Determine the (X, Y) coordinate at the center of the cell enclosing the given text.  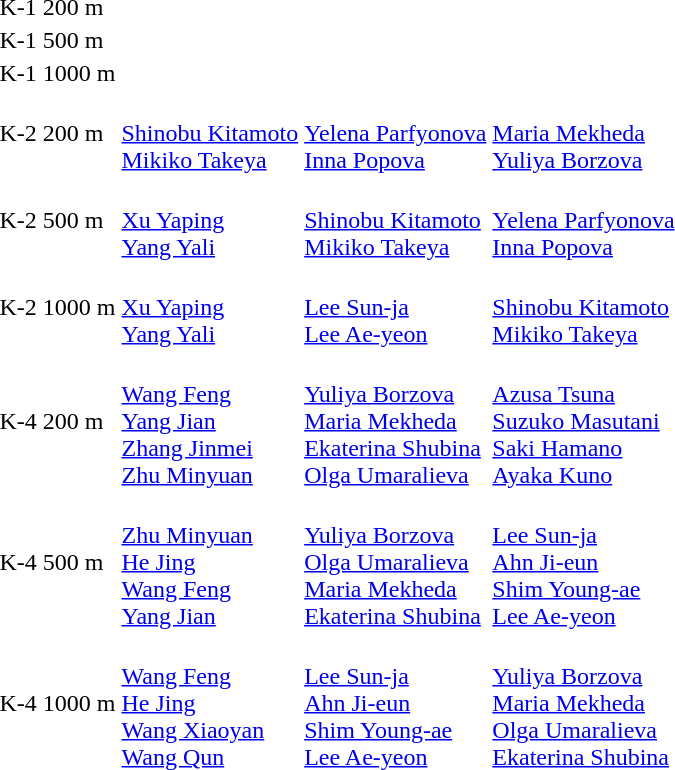
Zhu MinyuanHe JingWang FengYang Jian (210, 562)
Yelena ParfyonovaInna Popova (396, 133)
Yuliya BorzovaOlga UmaralievaMaria MekhedaEkaterina Shubina (396, 562)
Lee Sun-jaLee Ae-yeon (396, 307)
Wang FengYang JianZhang JinmeiZhu Minyuan (210, 421)
Yuliya BorzovaMaria MekhedaEkaterina ShubinaOlga Umaralieva (396, 421)
